Return [x, y] of the center of cell containing provided text 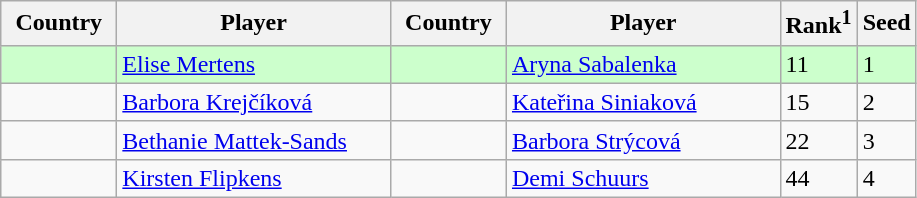
Kirsten Flipkens [254, 178]
Bethanie Mattek-Sands [254, 140]
2 [886, 102]
22 [818, 140]
Demi Schuurs [643, 178]
Elise Mertens [254, 64]
Barbora Strýcová [643, 140]
1 [886, 64]
Kateřina Siniaková [643, 102]
44 [818, 178]
Barbora Krejčíková [254, 102]
15 [818, 102]
Seed [886, 24]
Rank1 [818, 24]
Aryna Sabalenka [643, 64]
3 [886, 140]
11 [818, 64]
4 [886, 178]
